Detect which cell encompasses the target text, then output its [x, y] center coordinate. 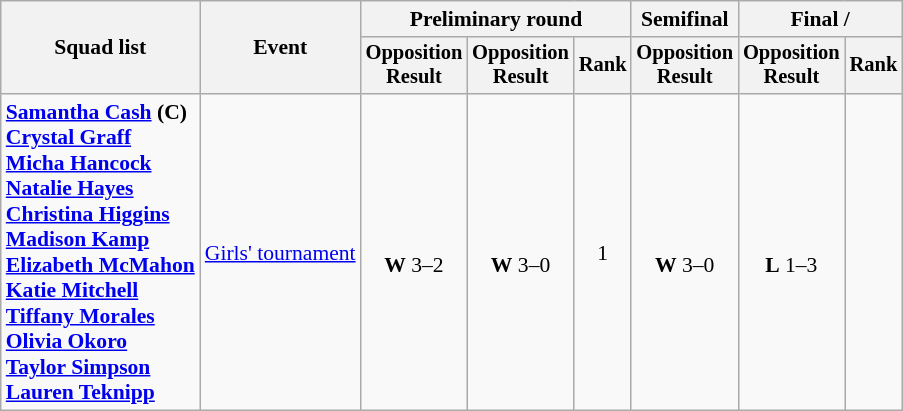
1 [603, 252]
L 1–3 [792, 252]
Final / [820, 19]
Girls' tournament [280, 252]
Squad list [100, 48]
W 3–2 [414, 252]
Semifinal [684, 19]
Event [280, 48]
Preliminary round [496, 19]
